For the text-containing cell, return its midpoint in (x, y) coordinate format. 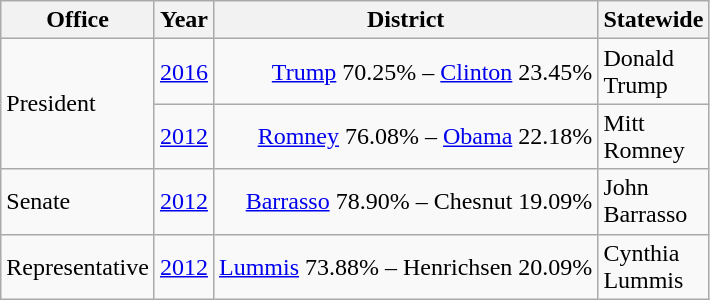
President (78, 104)
Senate (78, 202)
DonaldTrump (654, 72)
Romney 76.08% – Obama 22.18% (405, 136)
Barrasso 78.90% – Chesnut 19.09% (405, 202)
District (405, 20)
Office (78, 20)
CynthiaLummis (654, 266)
Representative (78, 266)
2016 (184, 72)
JohnBarrasso (654, 202)
Year (184, 20)
Trump 70.25% – Clinton 23.45% (405, 72)
Statewide (654, 20)
MittRomney (654, 136)
Lummis 73.88% – Henrichsen 20.09% (405, 266)
